Detect which cell encompasses the target text, then output its [X, Y] center coordinate. 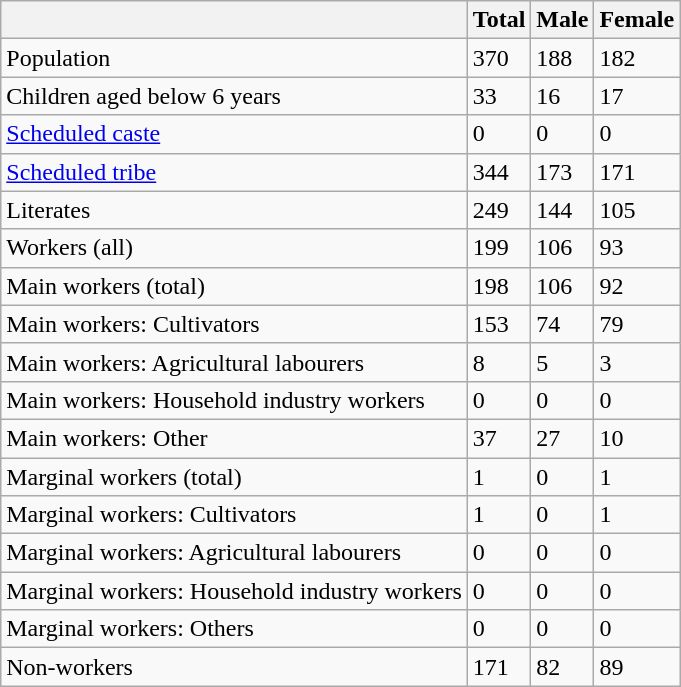
199 [499, 248]
249 [499, 210]
27 [562, 438]
Female [637, 20]
Marginal workers: Others [234, 629]
370 [499, 58]
Main workers: Other [234, 438]
Marginal workers (total) [234, 477]
198 [499, 286]
Marginal workers: Household industry workers [234, 591]
3 [637, 362]
93 [637, 248]
17 [637, 96]
Marginal workers: Cultivators [234, 515]
344 [499, 172]
Workers (all) [234, 248]
188 [562, 58]
Main workers: Cultivators [234, 324]
5 [562, 362]
89 [637, 667]
16 [562, 96]
Main workers: Household industry workers [234, 400]
Scheduled caste [234, 134]
79 [637, 324]
8 [499, 362]
10 [637, 438]
Total [499, 20]
Non-workers [234, 667]
Population [234, 58]
Male [562, 20]
153 [499, 324]
37 [499, 438]
74 [562, 324]
Main workers: Agricultural labourers [234, 362]
173 [562, 172]
82 [562, 667]
Literates [234, 210]
Children aged below 6 years [234, 96]
Marginal workers: Agricultural labourers [234, 553]
144 [562, 210]
33 [499, 96]
105 [637, 210]
182 [637, 58]
92 [637, 286]
Main workers (total) [234, 286]
Scheduled tribe [234, 172]
